Scan for the cell matching the given text and deliver its [X, Y] coordinate at center. 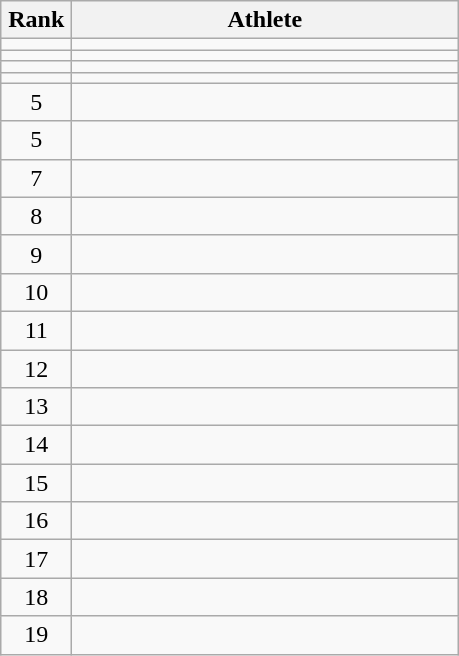
10 [36, 292]
15 [36, 483]
11 [36, 330]
9 [36, 254]
12 [36, 369]
8 [36, 216]
7 [36, 178]
18 [36, 597]
14 [36, 445]
13 [36, 407]
Rank [36, 20]
17 [36, 559]
16 [36, 521]
Athlete [265, 20]
19 [36, 635]
